Detect which cell encompasses the target text, then output its (x, y) center coordinate. 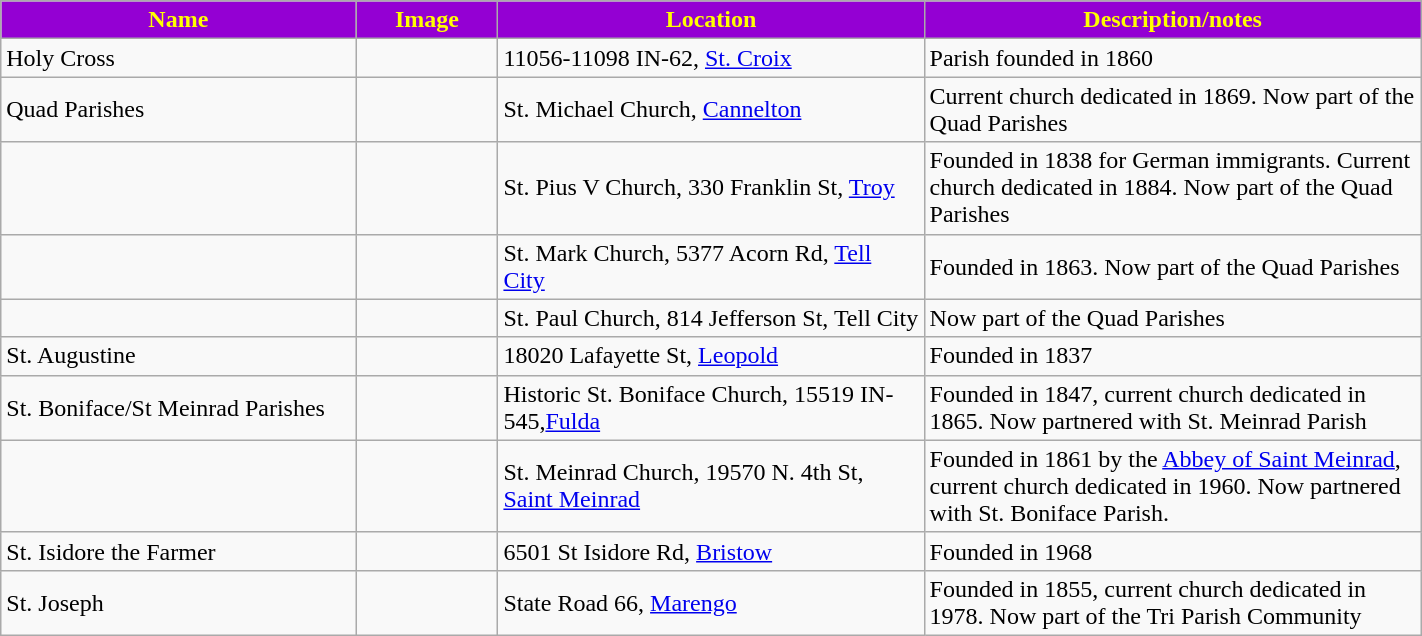
Quad Parishes (178, 110)
St. Boniface/St Meinrad Parishes (178, 408)
Founded in 1838 for German immigrants. Current church dedicated in 1884. Now part of the Quad Parishes (1172, 188)
11056-11098 IN-62, St. Croix (711, 58)
Founded in 1855, current church dedicated in 1978. Now part of the Tri Parish Community (1172, 602)
St. Mark Church, 5377 Acorn Rd, Tell City (711, 266)
St. Pius V Church, 330 Franklin St, Troy (711, 188)
St. Paul Church, 814 Jefferson St, Tell City (711, 318)
6501 St Isidore Rd, Bristow (711, 551)
St. Meinrad Church, 19570 N. 4th St, Saint Meinrad (711, 486)
Founded in 1837 (1172, 356)
St. Augustine (178, 356)
Location (711, 20)
St. Isidore the Farmer (178, 551)
Founded in 1968 (1172, 551)
Historic St. Boniface Church, 15519 IN-545,Fulda (711, 408)
Now part of the Quad Parishes (1172, 318)
Current church dedicated in 1869. Now part of the Quad Parishes (1172, 110)
Founded in 1863. Now part of the Quad Parishes (1172, 266)
18020 Lafayette St, Leopold (711, 356)
St. Michael Church, Cannelton (711, 110)
Founded in 1847, current church dedicated in 1865. Now partnered with St. Meinrad Parish (1172, 408)
Name (178, 20)
Image (427, 20)
Holy Cross (178, 58)
Founded in 1861 by the Abbey of Saint Meinrad, current church dedicated in 1960. Now partnered with St. Boniface Parish. (1172, 486)
Parish founded in 1860 (1172, 58)
State Road 66, Marengo (711, 602)
St. Joseph (178, 602)
Description/notes (1172, 20)
